Search for the cell housing the specified text and yield its [x, y] center coordinate. 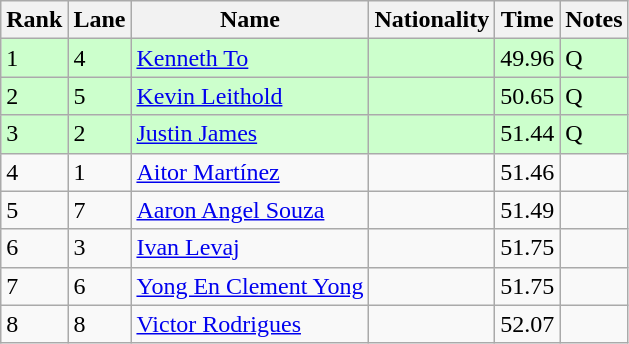
51.46 [528, 172]
Victor Rodrigues [250, 324]
51.49 [528, 210]
Notes [594, 20]
52.07 [528, 324]
Nationality [432, 20]
Justin James [250, 134]
Name [250, 20]
Aitor Martínez [250, 172]
Aaron Angel Souza [250, 210]
49.96 [528, 58]
Lane [100, 20]
Kenneth To [250, 58]
Time [528, 20]
Rank [34, 20]
Kevin Leithold [250, 96]
Yong En Clement Yong [250, 286]
Ivan Levaj [250, 248]
50.65 [528, 96]
51.44 [528, 134]
